Scan for the cell matching the given text and deliver its (X, Y) coordinate at center. 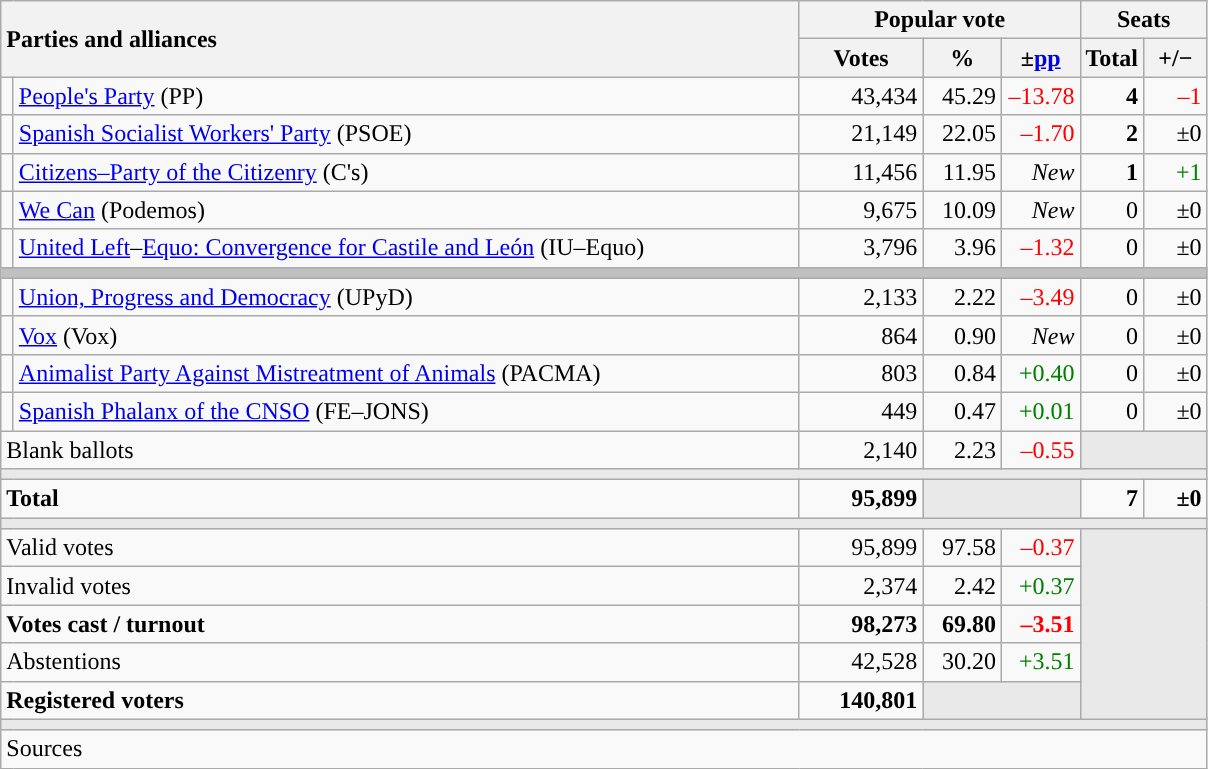
2.42 (962, 586)
+0.01 (1040, 411)
–1 (1176, 96)
140,801 (861, 700)
11.95 (962, 172)
21,149 (861, 134)
We Can (Podemos) (406, 210)
449 (861, 411)
–1.32 (1040, 248)
People's Party (PP) (406, 96)
9,675 (861, 210)
803 (861, 373)
Citizens–Party of the Citizenry (C's) (406, 172)
–3.49 (1040, 297)
2,133 (861, 297)
+3.51 (1040, 662)
2.22 (962, 297)
30.20 (962, 662)
+0.37 (1040, 586)
1 (1112, 172)
Blank ballots (400, 449)
+1 (1176, 172)
Animalist Party Against Mistreatment of Animals (PACMA) (406, 373)
±pp (1040, 58)
3,796 (861, 248)
–13.78 (1040, 96)
Seats (1144, 20)
+0.40 (1040, 373)
–3.51 (1040, 624)
Valid votes (400, 548)
69.80 (962, 624)
22.05 (962, 134)
11,456 (861, 172)
Sources (604, 749)
Registered voters (400, 700)
3.96 (962, 248)
98,273 (861, 624)
42,528 (861, 662)
2,140 (861, 449)
97.58 (962, 548)
Union, Progress and Democracy (UPyD) (406, 297)
10.09 (962, 210)
% (962, 58)
–0.55 (1040, 449)
Spanish Socialist Workers' Party (PSOE) (406, 134)
864 (861, 335)
2 (1112, 134)
+/− (1176, 58)
0.84 (962, 373)
45.29 (962, 96)
Votes cast / turnout (400, 624)
Votes (861, 58)
–1.70 (1040, 134)
Parties and alliances (400, 39)
43,434 (861, 96)
Vox (Vox) (406, 335)
Abstentions (400, 662)
Spanish Phalanx of the CNSO (FE–JONS) (406, 411)
United Left–Equo: Convergence for Castile and León (IU–Equo) (406, 248)
Invalid votes (400, 586)
2.23 (962, 449)
0.47 (962, 411)
4 (1112, 96)
2,374 (861, 586)
0.90 (962, 335)
Popular vote (940, 20)
7 (1112, 499)
–0.37 (1040, 548)
